Scan for the cell matching the given text and deliver its (x, y) coordinate at center. 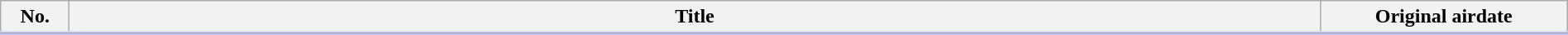
Title (695, 17)
Original airdate (1444, 17)
No. (35, 17)
